Output the (x, y) coordinate of the center of the cell containing the given text.  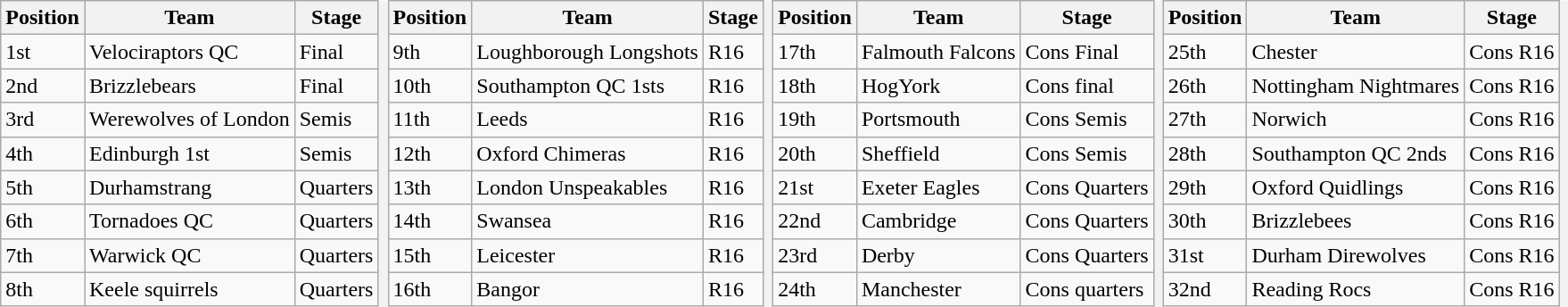
27th (1205, 120)
16th (430, 289)
Leicester (588, 255)
Oxford Chimeras (588, 153)
Exeter Eagles (938, 187)
Brizzlebees (1356, 221)
Leeds (588, 120)
Cons Final (1086, 52)
8th (43, 289)
Velociraptors QC (189, 52)
17th (815, 52)
1st (43, 52)
Southampton QC 1sts (588, 86)
22nd (815, 221)
Swansea (588, 221)
Bangor (588, 289)
3rd (43, 120)
10th (430, 86)
31st (1205, 255)
5th (43, 187)
Durhamstrang (189, 187)
20th (815, 153)
11th (430, 120)
28th (1205, 153)
Reading Rocs (1356, 289)
26th (1205, 86)
12th (430, 153)
London Unspeakables (588, 187)
25th (1205, 52)
Portsmouth (938, 120)
Durham Direwolves (1356, 255)
6th (43, 221)
Edinburgh 1st (189, 153)
Cons final (1086, 86)
Falmouth Falcons (938, 52)
Nottingham Nightmares (1356, 86)
Cambridge (938, 221)
24th (815, 289)
Brizzlebears (189, 86)
Warwick QC (189, 255)
4th (43, 153)
Werewolves of London (189, 120)
Derby (938, 255)
15th (430, 255)
30th (1205, 221)
23rd (815, 255)
Loughborough Longshots (588, 52)
29th (1205, 187)
Southampton QC 2nds (1356, 153)
Sheffield (938, 153)
Cons quarters (1086, 289)
Keele squirrels (189, 289)
32nd (1205, 289)
21st (815, 187)
Chester (1356, 52)
2nd (43, 86)
7th (43, 255)
Manchester (938, 289)
19th (815, 120)
Oxford Quidlings (1356, 187)
HogYork (938, 86)
9th (430, 52)
Norwich (1356, 120)
14th (430, 221)
13th (430, 187)
18th (815, 86)
Tornadoes QC (189, 221)
